Find where the given text appears and provide that cell's center as (x, y) coordinate. 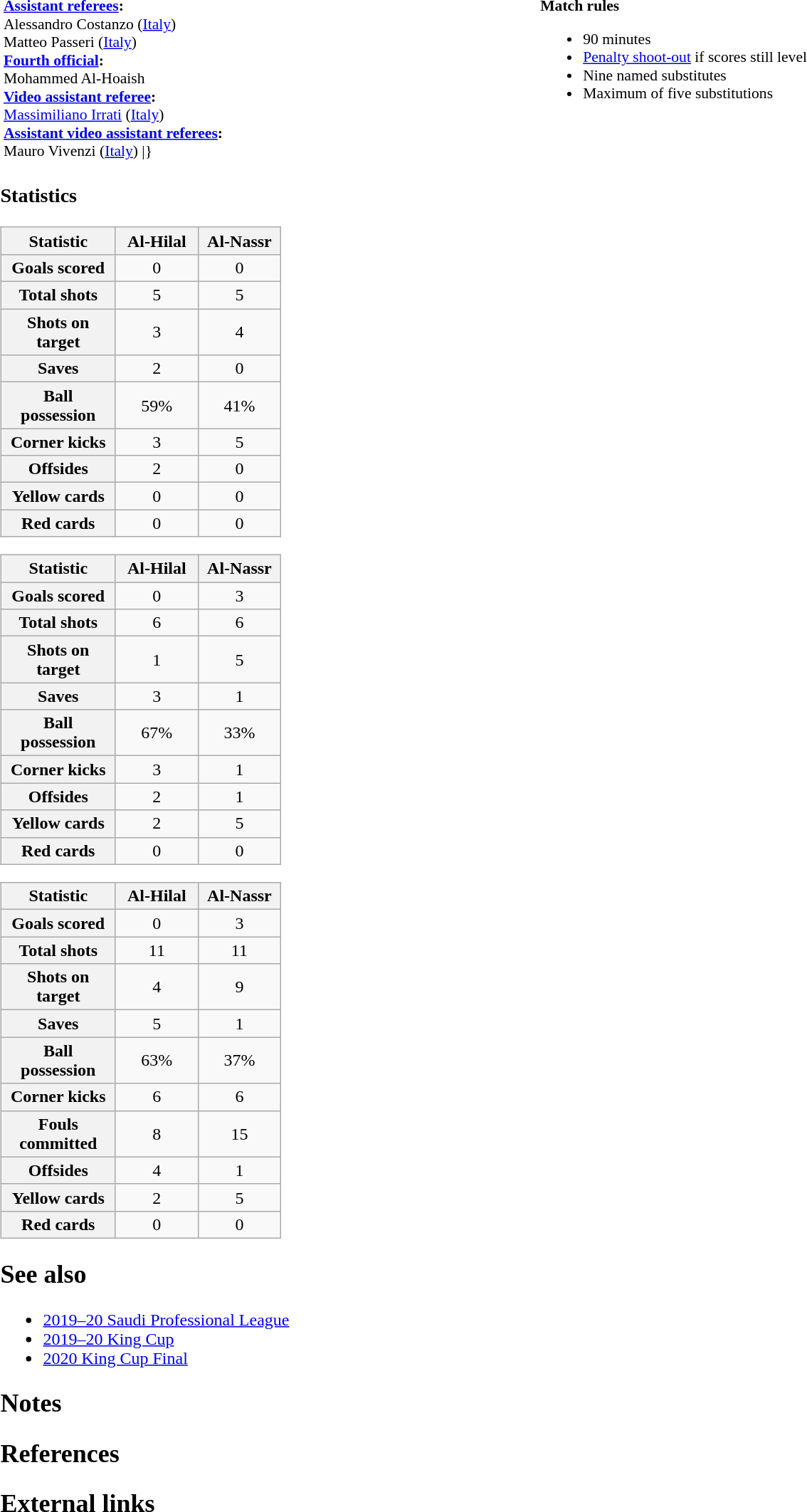
59% (157, 406)
9 (239, 987)
33% (239, 733)
37% (239, 1061)
63% (157, 1061)
67% (157, 733)
15 (239, 1133)
8 (157, 1133)
Fouls committed (58, 1133)
41% (239, 406)
